Capture the cell that displays the provided text and extract its [X, Y] central coordinate. 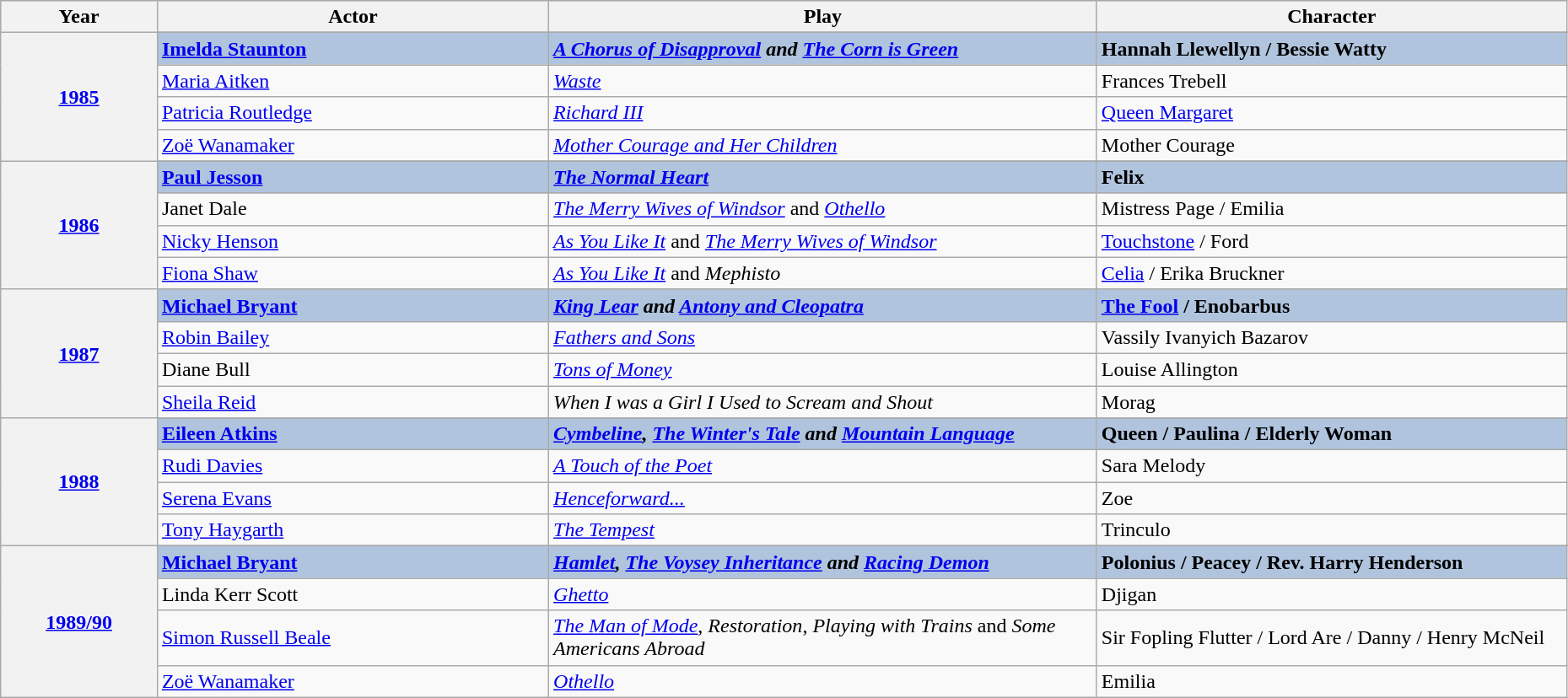
Paul Jesson [353, 177]
Richard III [823, 113]
Polonius / Peacey / Rev. Harry Henderson [1331, 562]
Ghetto [823, 594]
Queen Margaret [1331, 113]
Emilia [1331, 681]
Rudi Davies [353, 466]
1988 [79, 482]
Queen / Paulina / Elderly Woman [1331, 434]
A Touch of the Poet [823, 466]
The Normal Heart [823, 177]
Simon Russell Beale [353, 637]
1987 [79, 353]
Frances Trebell [1331, 81]
Actor [353, 17]
1989/90 [79, 622]
Celia / Erika Bruckner [1331, 273]
Hannah Llewellyn / Bessie Watty [1331, 49]
Touchstone / Ford [1331, 241]
Henceforward... [823, 498]
Sara Melody [1331, 466]
A Chorus of Disapproval and The Corn is Green [823, 49]
Vassily Ivanyich Bazarov [1331, 337]
The Merry Wives of Windsor and Othello [823, 209]
Eileen Atkins [353, 434]
Sir Fopling Flutter / Lord Are / Danny / Henry McNeil [1331, 637]
Nicky Henson [353, 241]
Play [823, 17]
Othello [823, 681]
Cymbeline, The Winter's Tale and Mountain Language [823, 434]
The Tempest [823, 530]
Maria Aitken [353, 81]
Character [1331, 17]
Morag [1331, 402]
Zoe [1331, 498]
Tons of Money [823, 369]
Year [79, 17]
Djigan [1331, 594]
1986 [79, 225]
Mother Courage [1331, 145]
1985 [79, 97]
Robin Bailey [353, 337]
Patricia Routledge [353, 113]
Sheila Reid [353, 402]
Mother Courage and Her Children [823, 145]
Mistress Page / Emilia [1331, 209]
The Fool / Enobarbus [1331, 305]
As You Like It and Mephisto [823, 273]
When I was a Girl I Used to Scream and Shout [823, 402]
Waste [823, 81]
As You Like It and The Merry Wives of Windsor [823, 241]
Fathers and Sons [823, 337]
Serena Evans [353, 498]
Imelda Staunton [353, 49]
Louise Allington [1331, 369]
Fiona Shaw [353, 273]
The Man of Mode, Restoration, Playing with Trains and Some Americans Abroad [823, 637]
Trinculo [1331, 530]
Janet Dale [353, 209]
Diane Bull [353, 369]
Hamlet, The Voysey Inheritance and Racing Demon [823, 562]
Tony Haygarth [353, 530]
Linda Kerr Scott [353, 594]
Felix [1331, 177]
King Lear and Antony and Cleopatra [823, 305]
